Identify which cell holds the provided text, then report its (X, Y) central coordinate. 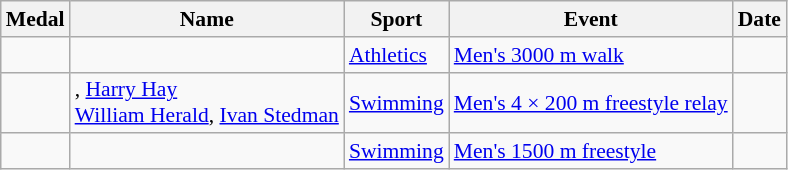
Event (591, 19)
Men's 1500 m freestyle (591, 152)
Men's 4 × 200 m freestyle relay (591, 102)
Athletics (396, 55)
Date (760, 19)
, Harry HayWilliam Herald, Ivan Stedman (207, 102)
Men's 3000 m walk (591, 55)
Name (207, 19)
Medal (36, 19)
Sport (396, 19)
